Determine the [x, y] coordinate at the center of the cell enclosing the given text.  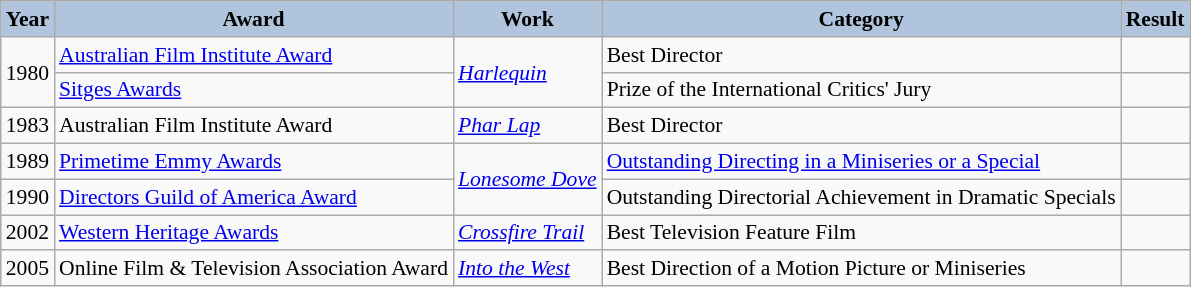
Outstanding Directorial Achievement in Dramatic Specials [862, 197]
2005 [28, 269]
Primetime Emmy Awards [254, 162]
Result [1156, 19]
Best Direction of a Motion Picture or Miniseries [862, 269]
Prize of the International Critics' Jury [862, 90]
Into the West [528, 269]
1980 [28, 72]
2002 [28, 233]
1990 [28, 197]
Sitges Awards [254, 90]
Work [528, 19]
Year [28, 19]
Award [254, 19]
Phar Lap [528, 126]
Online Film & Television Association Award [254, 269]
1983 [28, 126]
Best Television Feature Film [862, 233]
Western Heritage Awards [254, 233]
Category [862, 19]
Lonesome Dove [528, 180]
Directors Guild of America Award [254, 197]
Harlequin [528, 72]
1989 [28, 162]
Outstanding Directing in a Miniseries or a Special [862, 162]
Crossfire Trail [528, 233]
